Determine the [x, y] coordinate at the center of the cell enclosing the given text.  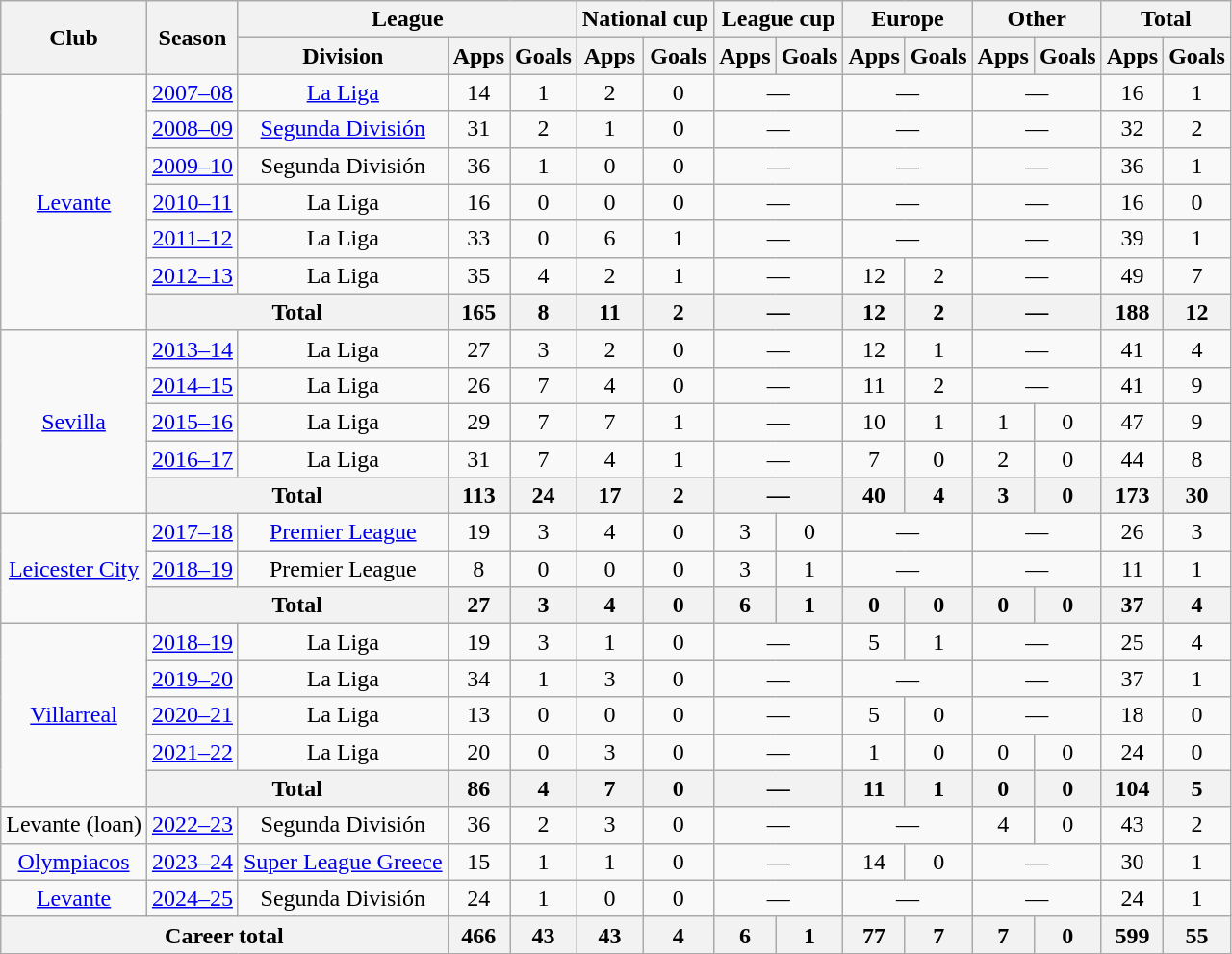
Sevilla [74, 422]
599 [1132, 935]
Super League Greece [343, 862]
2009–10 [192, 166]
188 [1132, 312]
17 [609, 496]
47 [1132, 422]
League [407, 19]
55 [1197, 935]
2012–13 [192, 275]
33 [478, 239]
2020–21 [192, 715]
20 [478, 752]
Levante (loan) [74, 825]
2022–23 [192, 825]
49 [1132, 275]
2016–17 [192, 459]
2014–15 [192, 385]
Other [1037, 19]
40 [874, 496]
2019–20 [192, 679]
2021–22 [192, 752]
Division [343, 56]
104 [1132, 788]
2017–18 [192, 532]
32 [1132, 129]
Career total [224, 935]
2023–24 [192, 862]
National cup [645, 19]
2013–14 [192, 348]
2015–16 [192, 422]
39 [1132, 239]
Club [74, 38]
10 [874, 422]
2007–08 [192, 92]
Leicester City [74, 569]
466 [478, 935]
113 [478, 496]
173 [1132, 496]
2010–11 [192, 202]
77 [874, 935]
2008–09 [192, 129]
Europe [908, 19]
18 [1132, 715]
13 [478, 715]
44 [1132, 459]
35 [478, 275]
Villarreal [74, 715]
34 [478, 679]
Olympiacos [74, 862]
Season [192, 38]
2011–12 [192, 239]
2024–25 [192, 898]
25 [1132, 642]
86 [478, 788]
15 [478, 862]
29 [478, 422]
165 [478, 312]
League cup [779, 19]
